Extract the (x, y) coordinate from the center of the cell holding the provided text.  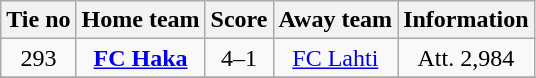
FC Haka (140, 58)
FC Lahti (336, 58)
293 (38, 58)
Information (466, 20)
Att. 2,984 (466, 58)
Score (239, 20)
Tie no (38, 20)
Away team (336, 20)
4–1 (239, 58)
Home team (140, 20)
